Scan for the cell matching the given text and deliver its (X, Y) coordinate at center. 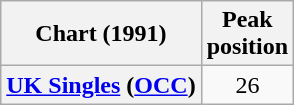
UK Singles (OCC) (101, 85)
26 (247, 85)
Peakposition (247, 34)
Chart (1991) (101, 34)
